Extract the [x, y] coordinate from the center of the cell holding the provided text.  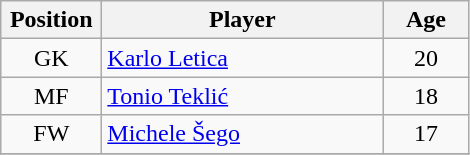
FW [52, 134]
17 [426, 134]
Age [426, 20]
18 [426, 96]
Karlo Letica [242, 58]
Michele Šego [242, 134]
20 [426, 58]
MF [52, 96]
Player [242, 20]
Tonio Teklić [242, 96]
GK [52, 58]
Position [52, 20]
